Find where the given text appears and provide that cell's center as (x, y) coordinate. 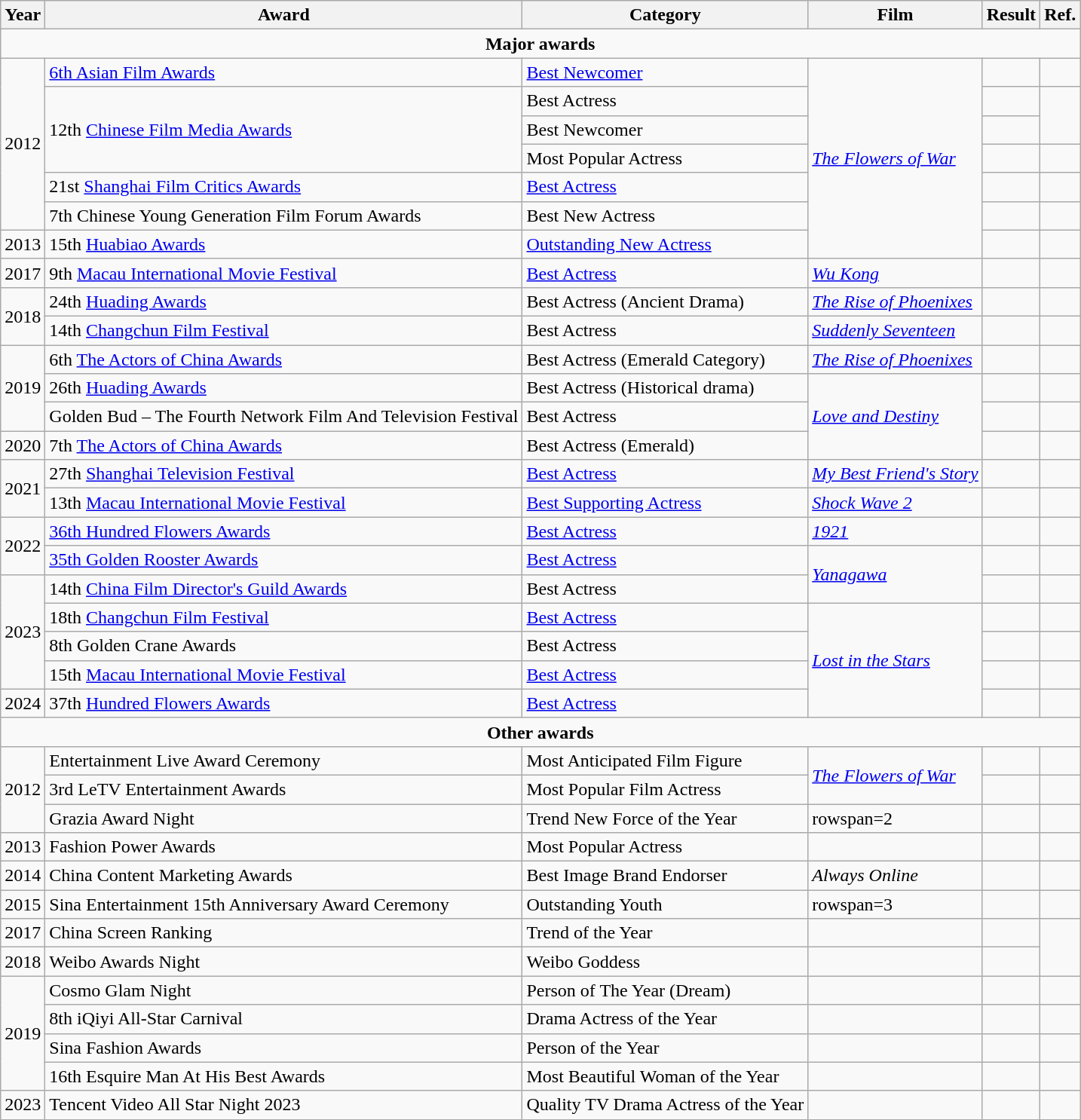
6th The Actors of China Awards (283, 360)
8th iQiyi All-Star Carnival (283, 1019)
6th Asian Film Awards (283, 72)
24th Huading Awards (283, 301)
Shock Wave 2 (896, 503)
15th Macau International Movie Festival (283, 675)
Trend of the Year (665, 933)
26th Huading Awards (283, 388)
Person of The Year (Dream) (665, 990)
Award (283, 15)
Category (665, 15)
8th Golden Crane Awards (283, 646)
36th Hundred Flowers Awards (283, 531)
Lost in the Stars (896, 660)
Sina Entertainment 15th Anniversary Award Ceremony (283, 904)
15th Huabiao Awards (283, 244)
Best Actress (Historical drama) (665, 388)
Outstanding Youth (665, 904)
Best Supporting Actress (665, 503)
My Best Friend's Story (896, 474)
14th Changchun Film Festival (283, 330)
Wu Kong (896, 273)
Most Beautiful Woman of the Year (665, 1076)
Result (1011, 15)
Other awards (540, 732)
13th Macau International Movie Festival (283, 503)
Entertainment Live Award Ceremony (283, 760)
Grazia Award Night (283, 818)
Quality TV Drama Actress of the Year (665, 1105)
Fashion Power Awards (283, 847)
18th Changchun Film Festival (283, 617)
Golden Bud – The Fourth Network Film And Television Festival (283, 417)
Ref. (1060, 15)
2022 (23, 546)
14th China Film Director's Guild Awards (283, 589)
Film (896, 15)
35th Golden Rooster Awards (283, 560)
China Screen Ranking (283, 933)
7th Chinese Young Generation Film Forum Awards (283, 216)
Person of the Year (665, 1048)
21st Shanghai Film Critics Awards (283, 187)
2014 (23, 876)
Love and Destiny (896, 417)
Most Popular Film Actress (665, 789)
Sina Fashion Awards (283, 1048)
Tencent Video All Star Night 2023 (283, 1105)
Suddenly Seventeen (896, 330)
Weibo Awards Night (283, 962)
2021 (23, 488)
Best Image Brand Endorser (665, 876)
Major awards (540, 44)
Drama Actress of the Year (665, 1019)
3rd LeTV Entertainment Awards (283, 789)
12th Chinese Film Media Awards (283, 130)
Best Actress (Emerald Category) (665, 360)
Weibo Goddess (665, 962)
Always Online (896, 876)
27th Shanghai Television Festival (283, 474)
rowspan=3 (896, 904)
Trend New Force of the Year (665, 818)
Outstanding New Actress (665, 244)
Year (23, 15)
Yanagawa (896, 574)
Best Actress (Ancient Drama) (665, 301)
Cosmo Glam Night (283, 990)
Best New Actress (665, 216)
9th Macau International Movie Festival (283, 273)
China Content Marketing Awards (283, 876)
37th Hundred Flowers Awards (283, 703)
16th Esquire Man At His Best Awards (283, 1076)
1921 (896, 531)
2024 (23, 703)
2015 (23, 904)
rowspan=2 (896, 818)
Best Actress (Emerald) (665, 445)
7th The Actors of China Awards (283, 445)
2020 (23, 445)
Most Anticipated Film Figure (665, 760)
